Locate the cell with the specified text and output its [x, y] center coordinate. 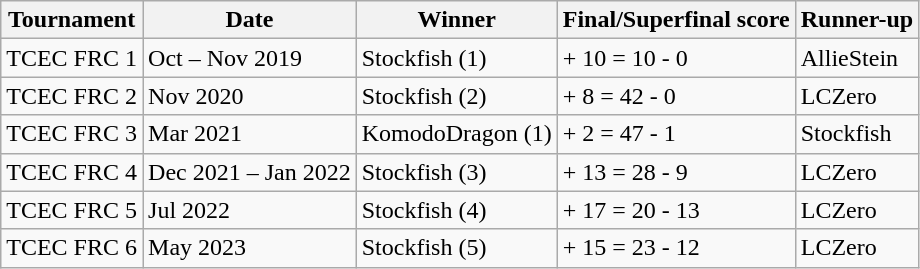
Tournament [72, 20]
KomodoDragon (1) [456, 134]
+ 17 = 20 - 13 [676, 210]
Final/Superfinal score [676, 20]
Jul 2022 [250, 210]
TCEC FRC 4 [72, 172]
Stockfish [857, 134]
+ 8 = 42 - 0 [676, 96]
Runner-up [857, 20]
+ 13 = 28 - 9 [676, 172]
Stockfish (3) [456, 172]
Dec 2021 – Jan 2022 [250, 172]
Date [250, 20]
+ 2 = 47 - 1 [676, 134]
Stockfish (4) [456, 210]
Oct – Nov 2019 [250, 58]
May 2023 [250, 248]
TCEC FRC 6 [72, 248]
TCEC FRC 1 [72, 58]
Mar 2021 [250, 134]
Stockfish (1) [456, 58]
AllieStein [857, 58]
Winner [456, 20]
Nov 2020 [250, 96]
+ 10 = 10 - 0 [676, 58]
TCEC FRC 5 [72, 210]
Stockfish (5) [456, 248]
TCEC FRC 2 [72, 96]
+ 15 = 23 - 12 [676, 248]
Stockfish (2) [456, 96]
TCEC FRC 3 [72, 134]
